Detect which cell encompasses the target text, then output its [X, Y] center coordinate. 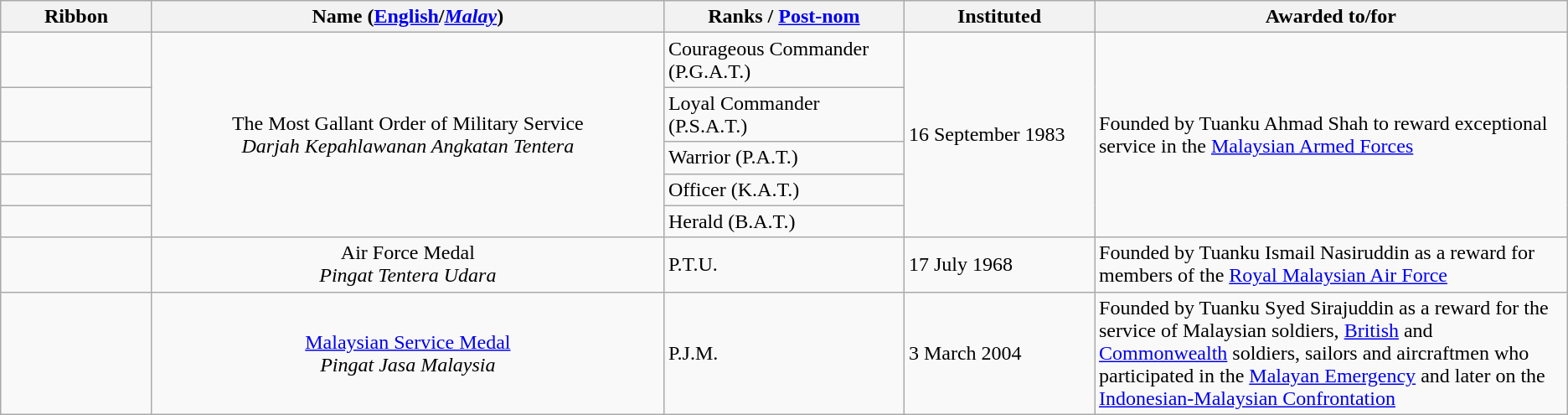
P.J.M. [784, 353]
17 July 1968 [998, 265]
16 September 1983 [998, 135]
The Most Gallant Order of Military ServiceDarjah Kepahlawanan Angkatan Tentera [407, 135]
P.T.U. [784, 265]
3 March 2004 [998, 353]
Courageous Commander (P.G.A.T.) [784, 60]
Ribbon [77, 17]
Founded by Tuanku Ahmad Shah to reward exceptional service in the Malaysian Armed Forces [1330, 135]
Warrior (P.A.T.) [784, 158]
Instituted [998, 17]
Founded by Tuanku Ismail Nasiruddin as a reward for members of the Royal Malaysian Air Force [1330, 265]
Herald (B.A.T.) [784, 221]
Ranks / Post-nom [784, 17]
Officer (K.A.T.) [784, 189]
Loyal Commander (P.S.A.T.) [784, 114]
Malaysian Service MedalPingat Jasa Malaysia [407, 353]
Awarded to/for [1330, 17]
Name (English/Malay) [407, 17]
Air Force MedalPingat Tentera Udara [407, 265]
